Capture the cell that displays the provided text and extract its [X, Y] central coordinate. 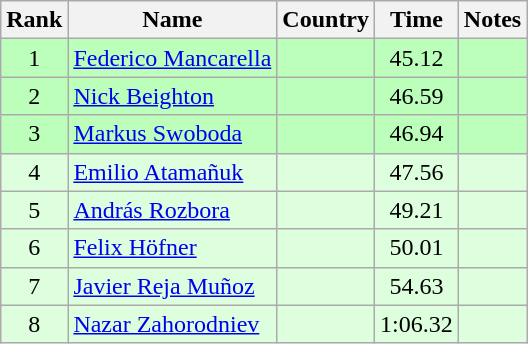
Nazar Zahorodniev [172, 324]
4 [34, 172]
49.21 [417, 210]
Name [172, 20]
54.63 [417, 286]
7 [34, 286]
50.01 [417, 248]
6 [34, 248]
Country [326, 20]
Javier Reja Muñoz [172, 286]
Federico Mancarella [172, 58]
Time [417, 20]
Rank [34, 20]
Nick Beighton [172, 96]
45.12 [417, 58]
1 [34, 58]
47.56 [417, 172]
2 [34, 96]
Markus Swoboda [172, 134]
Emilio Atamañuk [172, 172]
46.59 [417, 96]
Felix Höfner [172, 248]
Notes [492, 20]
5 [34, 210]
1:06.32 [417, 324]
3 [34, 134]
András Rozbora [172, 210]
46.94 [417, 134]
8 [34, 324]
